Return the [X, Y] coordinate for the center point of the cell that contains the specified text.  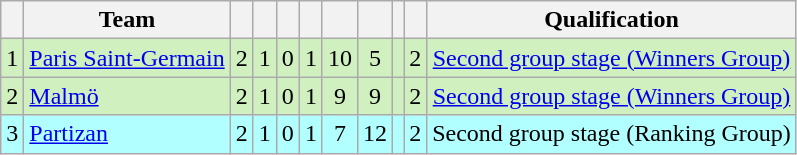
5 [374, 58]
Second group stage (Ranking Group) [612, 134]
Paris Saint-Germain [127, 58]
Qualification [612, 20]
Team [127, 20]
7 [340, 134]
12 [374, 134]
Malmö [127, 96]
3 [12, 134]
Partizan [127, 134]
10 [340, 58]
